Pinpoint the cell where the given text exists, returning its [x, y] midpoint coordinate. 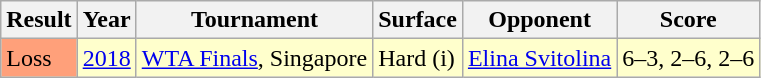
Year [106, 20]
Score [688, 20]
Result [39, 20]
Opponent [539, 20]
Hard (i) [418, 58]
2018 [106, 58]
Tournament [254, 20]
Surface [418, 20]
Loss [39, 58]
Elina Svitolina [539, 58]
6–3, 2–6, 2–6 [688, 58]
WTA Finals, Singapore [254, 58]
